Identify which cell holds the provided text, then report its (X, Y) central coordinate. 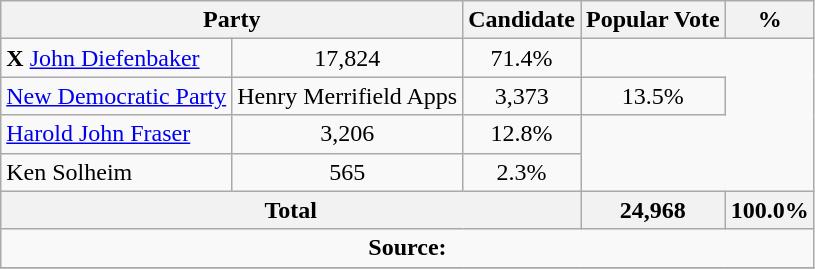
Ken Solheim (116, 172)
Harold John Fraser (116, 134)
X John Diefenbaker (116, 58)
Henry Merrifield Apps (348, 96)
13.5% (652, 96)
Candidate (522, 20)
Party (232, 20)
2.3% (522, 172)
100.0% (770, 210)
17,824 (348, 58)
71.4% (522, 58)
Total (291, 210)
3,206 (348, 134)
Popular Vote (652, 20)
3,373 (522, 96)
% (770, 20)
12.8% (522, 134)
24,968 (652, 210)
New Democratic Party (116, 96)
Source: (408, 248)
565 (348, 172)
